Pinpoint the cell where the given text exists, returning its [x, y] midpoint coordinate. 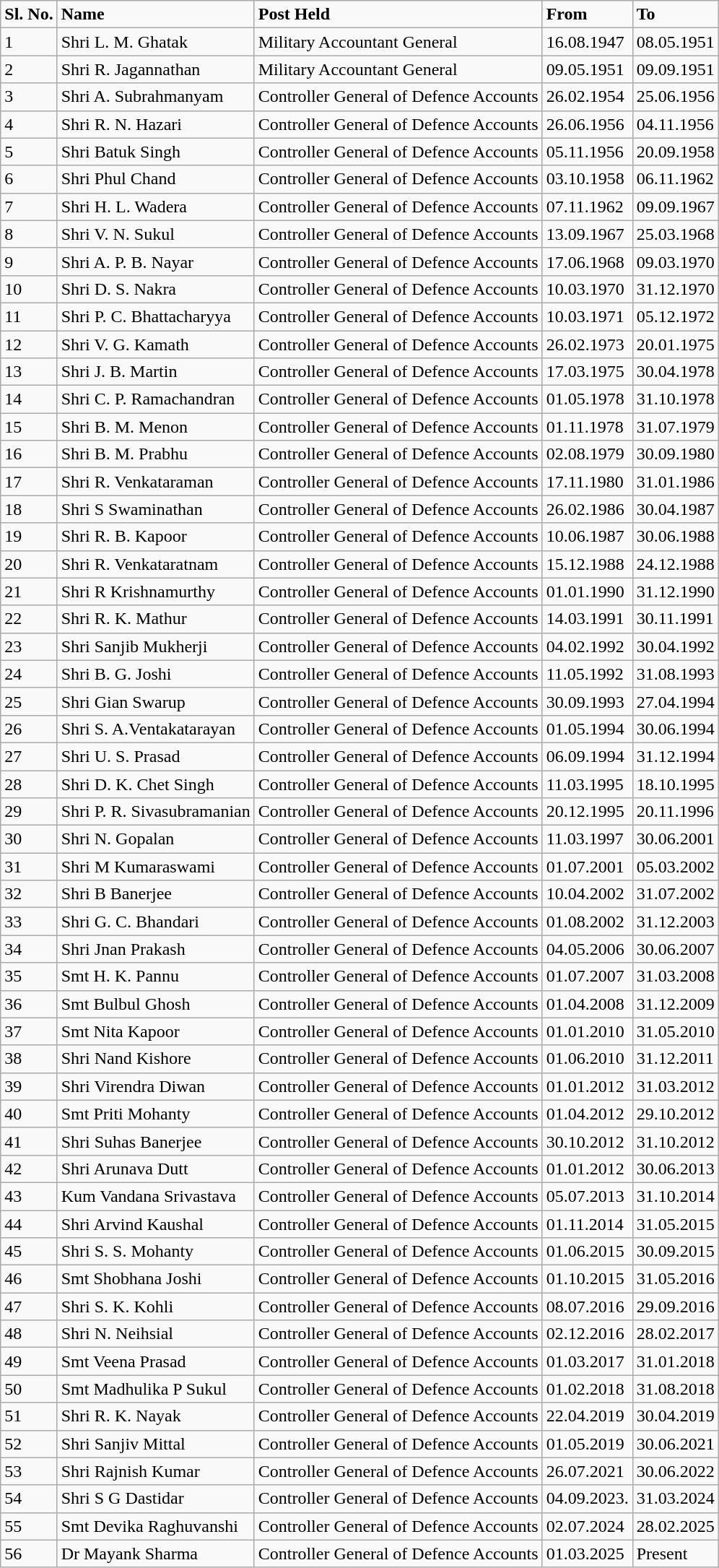
Shri Batuk Singh [156, 152]
28.02.2017 [676, 1334]
10 [29, 289]
39 [29, 1086]
Shri B. G. Joshi [156, 674]
17.06.1968 [588, 261]
11.03.1997 [588, 839]
Shri Gian Swarup [156, 701]
24.12.1988 [676, 564]
05.07.2013 [588, 1196]
Shri S Swaminathan [156, 509]
04.11.1956 [676, 124]
26.02.1954 [588, 97]
09.09.1951 [676, 69]
44 [29, 1224]
Shri S. A.Ventakatarayan [156, 729]
07.11.1962 [588, 207]
40 [29, 1114]
26.07.2021 [588, 1471]
06.09.1994 [588, 756]
31.05.2015 [676, 1224]
30.06.2007 [676, 949]
17 [29, 482]
04.02.1992 [588, 646]
Shri B Banerjee [156, 894]
14.03.1991 [588, 619]
31.03.2024 [676, 1499]
To [676, 14]
01.01.1990 [588, 592]
Smt Shobhana Joshi [156, 1279]
31.10.2012 [676, 1141]
06.11.1962 [676, 179]
10.03.1970 [588, 289]
01.05.1978 [588, 399]
24 [29, 674]
26.02.1973 [588, 345]
Shri R. K. Mathur [156, 619]
30 [29, 839]
01.04.2008 [588, 1004]
17.03.1975 [588, 372]
11 [29, 316]
05.12.1972 [676, 316]
37 [29, 1031]
32 [29, 894]
54 [29, 1499]
30.06.1994 [676, 729]
31.01.1986 [676, 482]
02.12.2016 [588, 1334]
43 [29, 1196]
28.02.2025 [676, 1526]
15 [29, 427]
20.01.1975 [676, 345]
17.11.1980 [588, 482]
36 [29, 1004]
Shri L. M. Ghatak [156, 42]
03.10.1958 [588, 179]
28 [29, 784]
13 [29, 372]
02.07.2024 [588, 1526]
16 [29, 454]
01.03.2017 [588, 1361]
31.12.1970 [676, 289]
Shri H. L. Wadera [156, 207]
Smt Veena Prasad [156, 1361]
22 [29, 619]
41 [29, 1141]
30.11.1991 [676, 619]
01.11.1978 [588, 427]
01.06.2010 [588, 1059]
52 [29, 1444]
31.10.1978 [676, 399]
Shri V. N. Sukul [156, 234]
31.08.1993 [676, 674]
01.01.2010 [588, 1031]
Shri B. M. Prabhu [156, 454]
4 [29, 124]
20.11.1996 [676, 812]
Smt Nita Kapoor [156, 1031]
21 [29, 592]
27.04.1994 [676, 701]
Shri Arunava Dutt [156, 1169]
46 [29, 1279]
01.03.2025 [588, 1554]
35 [29, 976]
Smt H. K. Pannu [156, 976]
31.07.2002 [676, 894]
18 [29, 509]
Name [156, 14]
Shri R. Venkataraman [156, 482]
30.06.2021 [676, 1444]
53 [29, 1471]
09.05.1951 [588, 69]
02.08.1979 [588, 454]
05.11.1956 [588, 152]
31.01.2018 [676, 1361]
Shri Arvind Kaushal [156, 1224]
30.09.1993 [588, 701]
08.05.1951 [676, 42]
Shri Sanjib Mukherji [156, 646]
30.09.2015 [676, 1252]
01.07.2007 [588, 976]
Shri Virendra Diwan [156, 1086]
01.05.2019 [588, 1444]
Shri S. S. Mohanty [156, 1252]
10.04.2002 [588, 894]
33 [29, 922]
18.10.1995 [676, 784]
Shri N. Gopalan [156, 839]
Shri S G Dastidar [156, 1499]
30.04.1987 [676, 509]
38 [29, 1059]
34 [29, 949]
Kum Vandana Srivastava [156, 1196]
20.12.1995 [588, 812]
31.07.1979 [676, 427]
12 [29, 345]
Present [676, 1554]
50 [29, 1389]
25.06.1956 [676, 97]
Shri Nand Kishore [156, 1059]
Shri J. B. Martin [156, 372]
Shri R. Jagannathan [156, 69]
26 [29, 729]
Post Held [398, 14]
31.12.2011 [676, 1059]
Smt Devika Raghuvanshi [156, 1526]
8 [29, 234]
49 [29, 1361]
Shri Jnan Prakash [156, 949]
From [588, 14]
25 [29, 701]
30.04.2019 [676, 1416]
31.10.2014 [676, 1196]
01.07.2001 [588, 867]
26.02.1986 [588, 509]
30.04.1978 [676, 372]
5 [29, 152]
Shri G. C. Bhandari [156, 922]
31.12.2003 [676, 922]
20.09.1958 [676, 152]
48 [29, 1334]
05.03.2002 [676, 867]
31.12.1994 [676, 756]
29.10.2012 [676, 1114]
Smt Priti Mohanty [156, 1114]
Shri Suhas Banerjee [156, 1141]
Smt Madhulika P Sukul [156, 1389]
Dr Mayank Sharma [156, 1554]
31.05.2010 [676, 1031]
10.06.1987 [588, 537]
31 [29, 867]
26.06.1956 [588, 124]
01.04.2012 [588, 1114]
31.08.2018 [676, 1389]
9 [29, 261]
20 [29, 564]
04.05.2006 [588, 949]
04.09.2023. [588, 1499]
30.10.2012 [588, 1141]
30.06.2001 [676, 839]
30.04.1992 [676, 646]
3 [29, 97]
01.05.1994 [588, 729]
01.11.2014 [588, 1224]
56 [29, 1554]
Shri P. R. Sivasubramanian [156, 812]
31.12.1990 [676, 592]
Shri M Kumaraswami [156, 867]
7 [29, 207]
Shri Phul Chand [156, 179]
23 [29, 646]
15.12.1988 [588, 564]
Shri D. K. Chet Singh [156, 784]
Shri R. B. Kapoor [156, 537]
31.03.2012 [676, 1086]
31.05.2016 [676, 1279]
30.06.2022 [676, 1471]
01.08.2002 [588, 922]
Shri C. P. Ramachandran [156, 399]
55 [29, 1526]
Sl. No. [29, 14]
31.03.2008 [676, 976]
Shri S. K. Kohli [156, 1307]
11.03.1995 [588, 784]
Shri P. C. Bhattacharyya [156, 316]
6 [29, 179]
30.06.1988 [676, 537]
16.08.1947 [588, 42]
Shri D. S. Nakra [156, 289]
09.09.1967 [676, 207]
Shri U. S. Prasad [156, 756]
Shri R. N. Hazari [156, 124]
01.10.2015 [588, 1279]
08.07.2016 [588, 1307]
13.09.1967 [588, 234]
31.12.2009 [676, 1004]
42 [29, 1169]
Shri V. G. Kamath [156, 345]
11.05.1992 [588, 674]
Shri Sanjiv Mittal [156, 1444]
Shri R. Venkataratnam [156, 564]
19 [29, 537]
25.03.1968 [676, 234]
01.06.2015 [588, 1252]
10.03.1971 [588, 316]
Smt Bulbul Ghosh [156, 1004]
Shri N. Neihsial [156, 1334]
Shri B. M. Menon [156, 427]
51 [29, 1416]
Shri Rajnish Kumar [156, 1471]
14 [29, 399]
22.04.2019 [588, 1416]
Shri R. K. Nayak [156, 1416]
1 [29, 42]
45 [29, 1252]
29.09.2016 [676, 1307]
47 [29, 1307]
27 [29, 756]
01.02.2018 [588, 1389]
30.06.2013 [676, 1169]
09.03.1970 [676, 261]
Shri R Krishnamurthy [156, 592]
Shri A. Subrahmanyam [156, 97]
29 [29, 812]
30.09.1980 [676, 454]
Shri A. P. B. Nayar [156, 261]
2 [29, 69]
